Find where the given text appears and provide that cell's center as (x, y) coordinate. 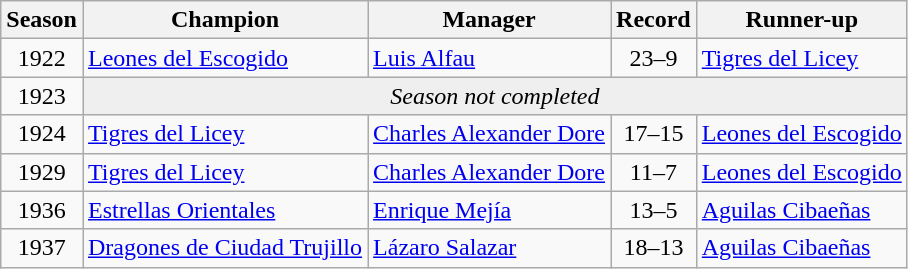
Dragones de Ciudad Trujillo (224, 248)
13–5 (654, 210)
1936 (42, 210)
1937 (42, 248)
17–15 (654, 134)
Champion (224, 20)
Manager (490, 20)
Luis Alfau (490, 58)
18–13 (654, 248)
11–7 (654, 172)
1924 (42, 134)
Season not completed (494, 96)
Record (654, 20)
Season (42, 20)
Lázaro Salazar (490, 248)
23–9 (654, 58)
Estrellas Orientales (224, 210)
Runner-up (802, 20)
1922 (42, 58)
1923 (42, 96)
1929 (42, 172)
Enrique Mejía (490, 210)
